Return [x, y] of the center of cell containing provided text 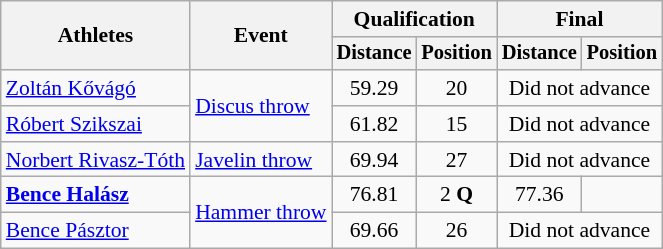
Javelin throw [260, 160]
59.29 [374, 88]
Norbert Rivasz-Tóth [96, 160]
Final [580, 19]
Qualification [414, 19]
Event [260, 36]
Bence Pásztor [96, 231]
Zoltán Kővágó [96, 88]
Discus throw [260, 106]
Hammer throw [260, 212]
15 [456, 124]
Athletes [96, 36]
26 [456, 231]
2 Q [456, 195]
20 [456, 88]
Róbert Szikszai [96, 124]
61.82 [374, 124]
Bence Halász [96, 195]
27 [456, 160]
77.36 [540, 195]
69.94 [374, 160]
76.81 [374, 195]
69.66 [374, 231]
